For the text-containing cell, return its midpoint in (X, Y) coordinate format. 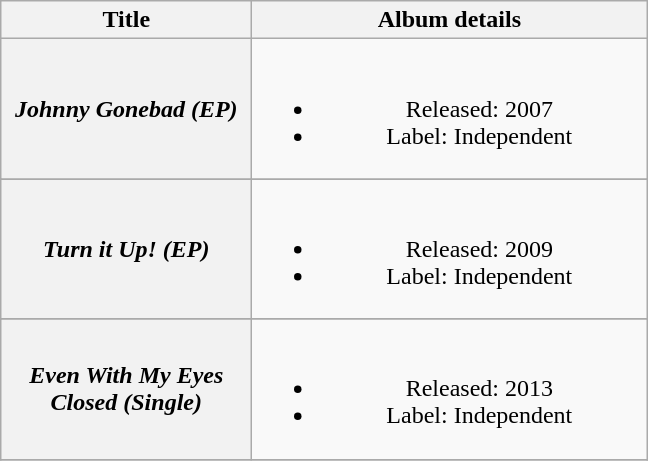
Johnny Gonebad (EP) (126, 109)
Released: 2007Label: Independent (450, 109)
Released: 2013Label: Independent (450, 389)
Even With My Eyes Closed (Single) (126, 389)
Title (126, 20)
Released: 2009Label: Independent (450, 249)
Album details (450, 20)
Turn it Up! (EP) (126, 249)
